For the text-containing cell, return its midpoint in (x, y) coordinate format. 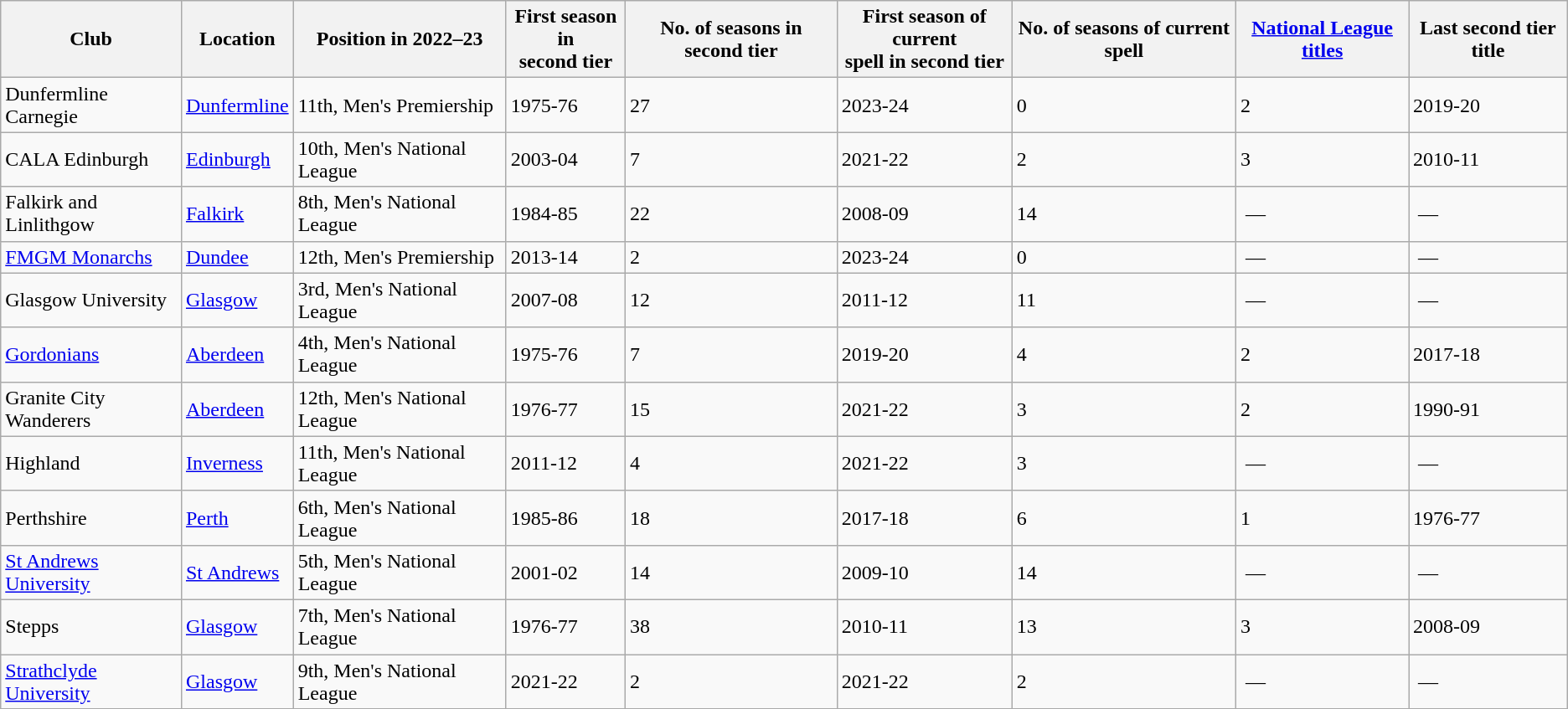
Inverness (237, 464)
4th, Men's National League (400, 355)
Highland (91, 464)
10th, Men's National League (400, 159)
9th, Men's National League (400, 681)
No. of seasons in second tier (732, 39)
Dunfermline Carnegie (91, 105)
Edinburgh (237, 159)
1 (1323, 517)
St Andrews University (91, 573)
6th, Men's National League (400, 517)
National League titles (1323, 39)
First season of currentspell in second tier (925, 39)
12th, Men's Premiership (400, 257)
Perthshire (91, 517)
1984-85 (565, 214)
11 (1124, 300)
No. of seasons of current spell (1124, 39)
38 (732, 626)
1990-91 (1488, 408)
15 (732, 408)
Falkirk and Linlithgow (91, 214)
St Andrews (237, 573)
Granite City Wanderers (91, 408)
12 (732, 300)
Perth (237, 517)
Dunfermline (237, 105)
11th, Men's Premiership (400, 105)
7th, Men's National League (400, 626)
1985-86 (565, 517)
FMGM Monarchs (91, 257)
2001-02 (565, 573)
Falkirk (237, 214)
Glasgow University (91, 300)
2007-08 (565, 300)
Gordonians (91, 355)
2013-14 (565, 257)
18 (732, 517)
22 (732, 214)
Stepps (91, 626)
Last second tier title (1488, 39)
11th, Men's National League (400, 464)
8th, Men's National League (400, 214)
2009-10 (925, 573)
12th, Men's National League (400, 408)
CALA Edinburgh (91, 159)
27 (732, 105)
Dundee (237, 257)
2003-04 (565, 159)
Position in 2022–23 (400, 39)
13 (1124, 626)
3rd, Men's National League (400, 300)
Strathclyde University (91, 681)
Club (91, 39)
5th, Men's National League (400, 573)
First season insecond tier (565, 39)
6 (1124, 517)
Location (237, 39)
